Capture the cell that displays the provided text and extract its (X, Y) central coordinate. 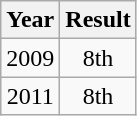
Result (98, 20)
Year (30, 20)
2011 (30, 96)
2009 (30, 58)
